From the cell containing the given text, extract its center point as (X, Y) coordinate. 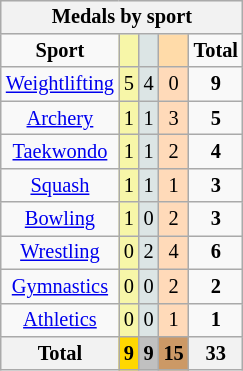
Archery (60, 118)
Taekwondo (60, 152)
Bowling (60, 219)
Sport (60, 51)
Medals by sport (122, 17)
Wrestling (60, 253)
Squash (60, 185)
Athletics (60, 320)
Weightlifting (60, 84)
33 (216, 354)
15 (174, 354)
Gymnastics (60, 286)
6 (216, 253)
